Capture the cell that displays the provided text and extract its [X, Y] central coordinate. 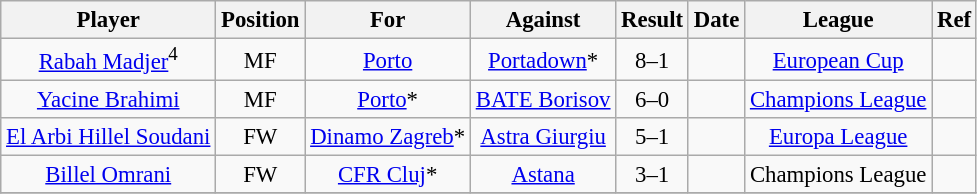
CFR Cluj* [388, 175]
Rabah Madjer4 [108, 60]
For [388, 20]
Astana [542, 175]
Porto [388, 60]
Billel Omrani [108, 175]
BATE Borisov [542, 100]
European Cup [838, 60]
Result [652, 20]
6–0 [652, 100]
Against [542, 20]
El Arbi Hillel Soudani [108, 137]
5–1 [652, 137]
Date [716, 20]
Portadown* [542, 60]
Astra Giurgiu [542, 137]
8–1 [652, 60]
Ref [954, 20]
Yacine Brahimi [108, 100]
Position [260, 20]
Porto* [388, 100]
Player [108, 20]
Europa League [838, 137]
League [838, 20]
3–1 [652, 175]
Dinamo Zagreb* [388, 137]
